For the text-containing cell, return its midpoint in (X, Y) coordinate format. 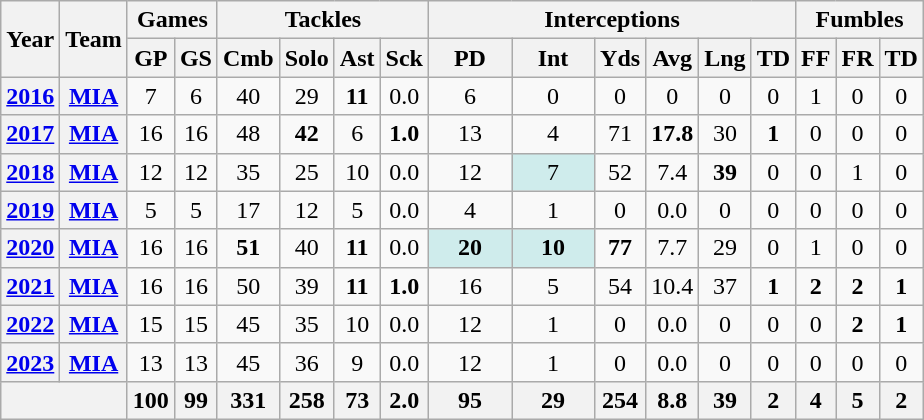
Yds (620, 58)
Int (554, 58)
2022 (30, 324)
2017 (30, 134)
52 (620, 172)
37 (725, 286)
100 (150, 400)
54 (620, 286)
17 (248, 210)
2.0 (404, 400)
Games (172, 20)
2020 (30, 248)
2023 (30, 362)
25 (306, 172)
7.4 (672, 172)
71 (620, 134)
51 (248, 248)
Avg (672, 58)
Ast (357, 58)
331 (248, 400)
Cmb (248, 58)
17.8 (672, 134)
30 (725, 134)
GS (196, 58)
20 (470, 248)
95 (470, 400)
2016 (30, 96)
2019 (30, 210)
2018 (30, 172)
Year (30, 39)
77 (620, 248)
254 (620, 400)
FR (858, 58)
73 (357, 400)
Fumbles (860, 20)
Solo (306, 58)
50 (248, 286)
FF (816, 58)
99 (196, 400)
42 (306, 134)
Interceptions (612, 20)
GP (150, 58)
PD (470, 58)
8.8 (672, 400)
258 (306, 400)
2021 (30, 286)
Sck (404, 58)
Lng (725, 58)
9 (357, 362)
7.7 (672, 248)
48 (248, 134)
10.4 (672, 286)
36 (306, 362)
Team (94, 39)
Tackles (322, 20)
